Find where the given text appears and provide that cell's center as [X, Y] coordinate. 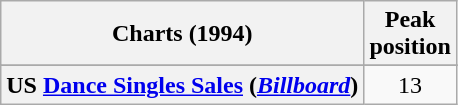
US Dance Singles Sales (Billboard) [182, 85]
13 [410, 85]
Charts (1994) [182, 34]
Peakposition [410, 34]
